Find where the given text appears and provide that cell's center as [X, Y] coordinate. 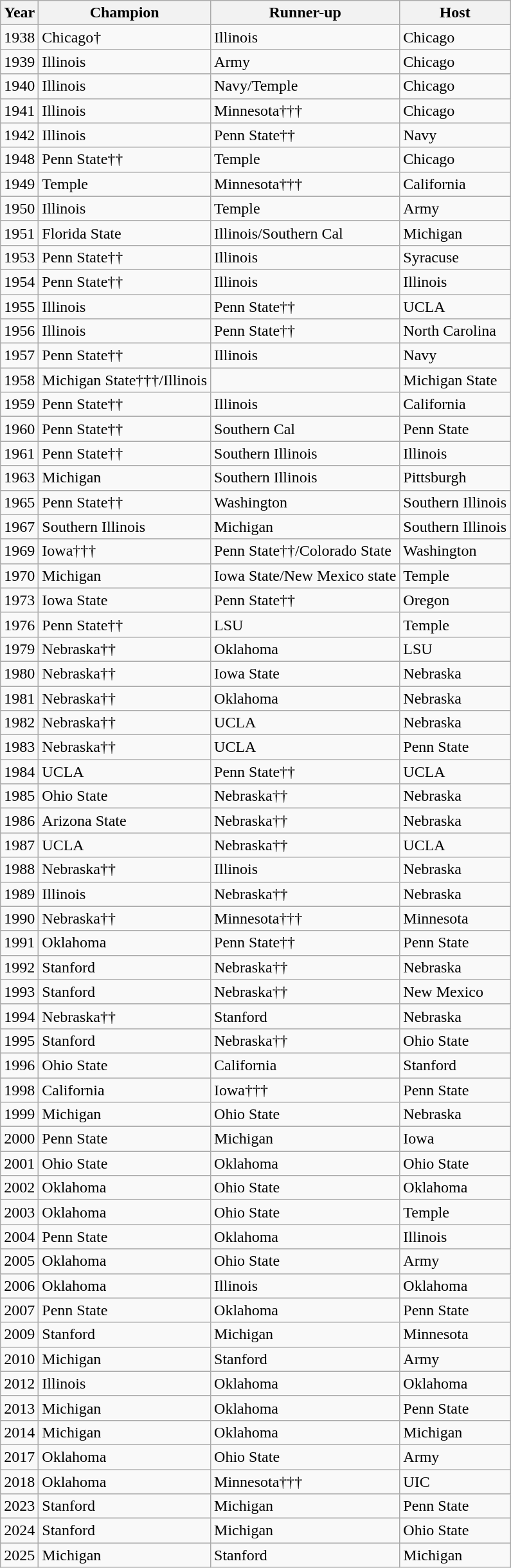
1992 [19, 967]
2023 [19, 1506]
Oregon [455, 600]
Iowa [455, 1139]
Chicago† [125, 37]
1939 [19, 62]
1969 [19, 551]
2010 [19, 1359]
1965 [19, 502]
1953 [19, 257]
1994 [19, 1016]
2014 [19, 1432]
1940 [19, 86]
1956 [19, 331]
2025 [19, 1555]
1986 [19, 821]
2024 [19, 1531]
1957 [19, 356]
Iowa State/New Mexico state [305, 576]
1988 [19, 870]
2000 [19, 1139]
1985 [19, 796]
Champion [125, 13]
Runner-up [305, 13]
Host [455, 13]
1955 [19, 307]
Pittsburgh [455, 478]
Year [19, 13]
1970 [19, 576]
1996 [19, 1065]
Navy/Temple [305, 86]
1963 [19, 478]
1961 [19, 453]
2004 [19, 1237]
2003 [19, 1212]
2002 [19, 1188]
1991 [19, 943]
2009 [19, 1335]
1989 [19, 894]
2006 [19, 1286]
Arizona State [125, 821]
2001 [19, 1163]
1948 [19, 160]
1995 [19, 1041]
1959 [19, 405]
1941 [19, 111]
1979 [19, 649]
Syracuse [455, 257]
1999 [19, 1115]
1998 [19, 1090]
1954 [19, 282]
1980 [19, 673]
1949 [19, 184]
1950 [19, 208]
2007 [19, 1310]
1983 [19, 747]
UIC [455, 1481]
Michigan State [455, 380]
2018 [19, 1481]
North Carolina [455, 331]
Illinois/Southern Cal [305, 233]
1976 [19, 624]
1938 [19, 37]
2017 [19, 1457]
1982 [19, 723]
1990 [19, 918]
Michigan State†††/Illinois [125, 380]
1987 [19, 845]
1958 [19, 380]
1942 [19, 135]
1984 [19, 772]
1981 [19, 698]
1993 [19, 992]
New Mexico [455, 992]
Southern Cal [305, 429]
1967 [19, 527]
1960 [19, 429]
2013 [19, 1408]
1973 [19, 600]
2012 [19, 1383]
1951 [19, 233]
Penn State††/Colorado State [305, 551]
2005 [19, 1261]
Florida State [125, 233]
